Provide the [X, Y] coordinate of the cell's center where the given text is located.  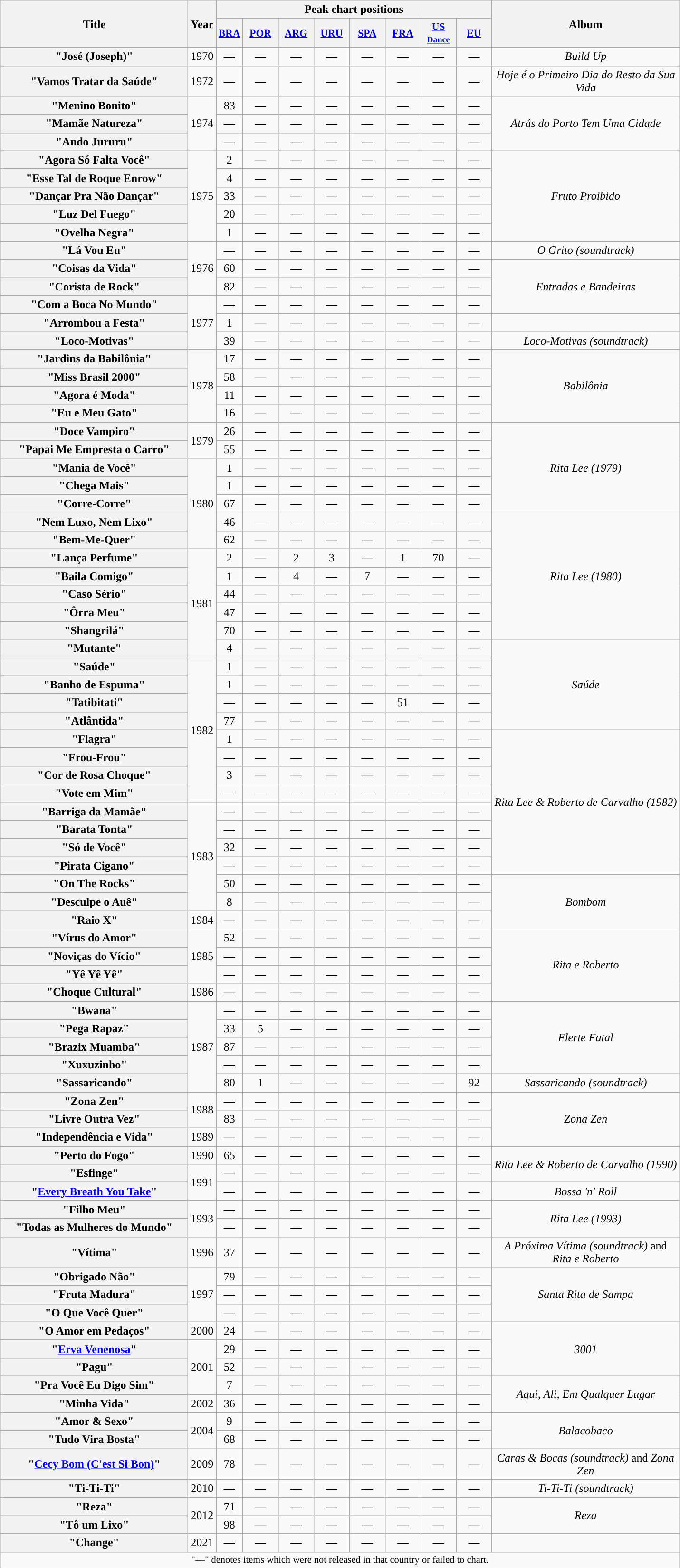
1983 [202, 857]
"Corista de Rock" [94, 287]
"José (Joseph)" [94, 57]
"Yê Yê Yê" [94, 974]
"Lança Perfume" [94, 558]
"Pirata Cigano" [94, 866]
"Saúde" [94, 667]
POR [260, 33]
2012 [202, 1516]
"Fruta Madura" [94, 1295]
O Grito (soundtrack) [585, 251]
"Menino Bonito" [94, 106]
"Eu e Meu Gato" [94, 413]
2010 [202, 1489]
55 [230, 449]
1989 [202, 1137]
URU [332, 33]
"Independência e Vida" [94, 1137]
ARG [296, 33]
62 [230, 540]
Hoje é o Primeiro Dia do Resto da Sua Vida [585, 81]
Rita Lee (1980) [585, 576]
80 [230, 1083]
"Sassaricando" [94, 1083]
1977 [202, 323]
"Mania de Você" [94, 467]
Balacobaco [585, 1431]
SPA [367, 33]
Rita e Roberto [585, 965]
"Com a Boca No Mundo" [94, 305]
1990 [202, 1155]
1987 [202, 1046]
8 [230, 902]
Flerte Fatal [585, 1037]
"Coisas da Vida" [94, 269]
36 [230, 1403]
"Cecy Bom (C'est Si Bon)" [94, 1464]
1985 [202, 956]
"Baila Comigo" [94, 576]
"O Amor em Pedaços" [94, 1331]
"Dançar Pra Não Dançar" [94, 196]
Sassaricando (soundtrack) [585, 1083]
98 [230, 1525]
1972 [202, 81]
Atrás do Porto Tem Uma Cidade [585, 124]
"Jardins da Babilônia" [94, 359]
"Miss Brasil 2000" [94, 377]
1974 [202, 124]
"Tatibitati" [94, 703]
"—" denotes items which were not released in that country or failed to chart. [340, 1560]
17 [230, 359]
"O Que Você Quer" [94, 1313]
Fruto Proibido [585, 196]
20 [230, 214]
2004 [202, 1431]
29 [230, 1349]
2002 [202, 1403]
"Chega Mais" [94, 485]
"Arrombou a Festa" [94, 323]
"Zona Zen" [94, 1101]
"Agora Só Falta Você" [94, 160]
Bossa 'n' Roll [585, 1191]
"Caso Sério" [94, 594]
2000 [202, 1331]
2009 [202, 1464]
"Xuxuzinho" [94, 1065]
USDance [438, 33]
"Mamãe Natureza" [94, 124]
"Atlântida" [94, 721]
"On The Rocks" [94, 884]
"Vítima" [94, 1252]
"Shangrilá" [94, 630]
78 [230, 1464]
79 [230, 1277]
"Erva Venenosa" [94, 1349]
"Doce Vampiro" [94, 431]
51 [403, 703]
Rita Lee & Roberto de Carvalho (1982) [585, 802]
9 [230, 1422]
Saúde [585, 685]
11 [230, 395]
"Ando Jururu" [94, 142]
1980 [202, 503]
50 [230, 884]
"Luz Del Fuego" [94, 214]
Peak chart positions [354, 10]
Ti-Ti-Ti (soundtrack) [585, 1489]
2001 [202, 1367]
Caras & Bocas (soundtrack) and Zona Zen [585, 1464]
"Minha Vida" [94, 1403]
1991 [202, 1182]
Loco-Motivas (soundtrack) [585, 341]
"Obrigado Não" [94, 1277]
5 [260, 1028]
Bombom [585, 902]
"Loco-Motivas" [94, 341]
BRA [230, 33]
32 [230, 848]
"Filho Meu" [94, 1210]
37 [230, 1252]
Zona Zen [585, 1119]
1997 [202, 1295]
Santa Rita de Sampa [585, 1295]
"Frou-Frou" [94, 757]
Aqui, Ali, Em Qualquer Lugar [585, 1394]
1975 [202, 196]
"Esse Tal de Roque Enrow" [94, 178]
"Pagu" [94, 1367]
71 [230, 1507]
1981 [202, 603]
1976 [202, 269]
1996 [202, 1252]
68 [230, 1440]
"Noviças do Vício" [94, 956]
"Mutante" [94, 648]
Rita Lee & Roberto de Carvalho (1990) [585, 1164]
"Raio X" [94, 920]
"Nem Luxo, Nem Lixo" [94, 522]
"Lá Vou Eu" [94, 251]
1993 [202, 1219]
"Bwana" [94, 1010]
"Papai Me Empresta o Carro" [94, 449]
"Agora é Moda" [94, 395]
3001 [585, 1349]
1988 [202, 1110]
"Todas as Mulheres do Mundo" [94, 1228]
"Reza" [94, 1507]
"Banho de Espuma" [94, 685]
16 [230, 413]
"Pra Você Eu Digo Sim" [94, 1385]
Title [94, 24]
"Corre-Corre" [94, 503]
"Vírus do Amor" [94, 938]
1982 [202, 730]
92 [474, 1083]
2021 [202, 1543]
Reza [585, 1516]
47 [230, 612]
Rita Lee (1979) [585, 467]
"Brazix Muamba" [94, 1046]
"Flagra" [94, 739]
EU [474, 33]
39 [230, 341]
"Barata Tonta" [94, 830]
1984 [202, 920]
"Livre Outra Vez" [94, 1119]
1979 [202, 440]
"Every Breath You Take" [94, 1191]
"Barriga da Mamãe" [94, 812]
Entradas e Bandeiras [585, 287]
"Ovelha Negra" [94, 232]
67 [230, 503]
FRA [403, 33]
82 [230, 287]
"Vamos Tratar da Saúde" [94, 81]
24 [230, 1331]
"Cor de Rosa Choque" [94, 775]
"Bem-Me-Quer" [94, 540]
"Perto do Fogo" [94, 1155]
A Próxima Vítima (soundtrack) and Rita e Roberto [585, 1252]
58 [230, 377]
"Ôrra Meu" [94, 612]
46 [230, 522]
"Change" [94, 1543]
"Vote em Mim" [94, 793]
1970 [202, 57]
1978 [202, 386]
"Só de Você" [94, 848]
"Ti-Ti-Ti" [94, 1489]
65 [230, 1155]
"Desculpe o Auê" [94, 902]
"Tudo Vira Bosta" [94, 1440]
87 [230, 1046]
"Amor & Sexo" [94, 1422]
Build Up [585, 57]
"Pega Rapaz" [94, 1028]
60 [230, 269]
"Choque Cultural" [94, 992]
Year [202, 24]
"Tô um Lixo" [94, 1525]
"Esfinge" [94, 1173]
1986 [202, 992]
44 [230, 594]
26 [230, 431]
Babilônia [585, 386]
Album [585, 24]
77 [230, 721]
Rita Lee (1993) [585, 1219]
